Detect which cell encompasses the target text, then output its (x, y) center coordinate. 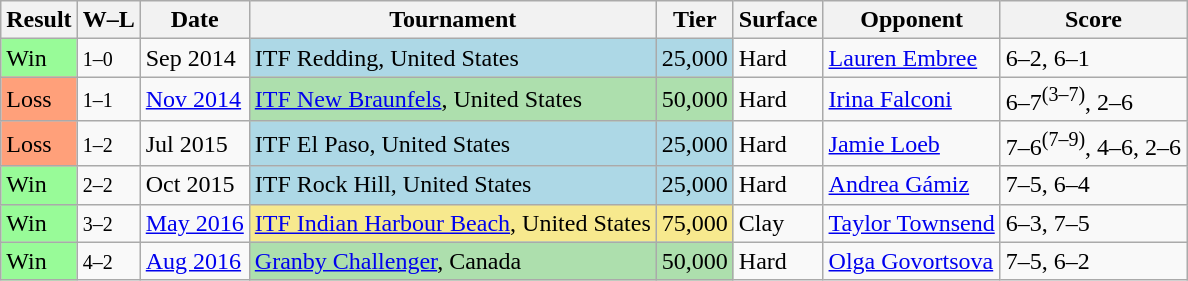
Date (194, 20)
1–1 (108, 100)
Surface (778, 20)
ITF New Braunfels, United States (452, 100)
May 2016 (194, 223)
7–5, 6–4 (1093, 185)
7–6(7–9), 4–6, 2–6 (1093, 144)
Result (39, 20)
4–2 (108, 261)
Jamie Loeb (912, 144)
6–3, 7–5 (1093, 223)
6–2, 6–1 (1093, 58)
Sep 2014 (194, 58)
Opponent (912, 20)
Irina Falconi (912, 100)
6–7(3–7), 2–6 (1093, 100)
ITF Rock Hill, United States (452, 185)
ITF Indian Harbour Beach, United States (452, 223)
1–2 (108, 144)
Jul 2015 (194, 144)
Oct 2015 (194, 185)
Clay (778, 223)
Andrea Gámiz (912, 185)
Taylor Townsend (912, 223)
2–2 (108, 185)
Score (1093, 20)
Aug 2016 (194, 261)
75,000 (694, 223)
ITF Redding, United States (452, 58)
Granby Challenger, Canada (452, 261)
Tier (694, 20)
1–0 (108, 58)
Nov 2014 (194, 100)
W–L (108, 20)
ITF El Paso, United States (452, 144)
Tournament (452, 20)
7–5, 6–2 (1093, 261)
Lauren Embree (912, 58)
3–2 (108, 223)
Olga Govortsova (912, 261)
